From the cell containing the given text, extract its center point as [X, Y] coordinate. 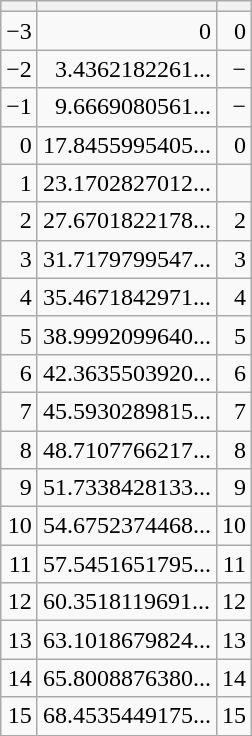
38.9992099640... [126, 335]
60.3518119691... [126, 602]
48.7107766217... [126, 449]
9.6669080561... [126, 107]
42.3635503920... [126, 373]
−2 [20, 69]
1 [20, 183]
51.7338428133... [126, 488]
63.1018679824... [126, 640]
57.5451651795... [126, 564]
54.6752374468... [126, 526]
−3 [20, 31]
−1 [20, 107]
23.1702827012... [126, 183]
17.8455995405... [126, 145]
45.5930289815... [126, 411]
35.4671842971... [126, 297]
65.8008876380... [126, 678]
68.4535449175... [126, 716]
31.7179799547... [126, 259]
27.6701822178... [126, 221]
3.4362182261... [126, 69]
